Provide the (x, y) coordinate of the cell's center where the given text is located.  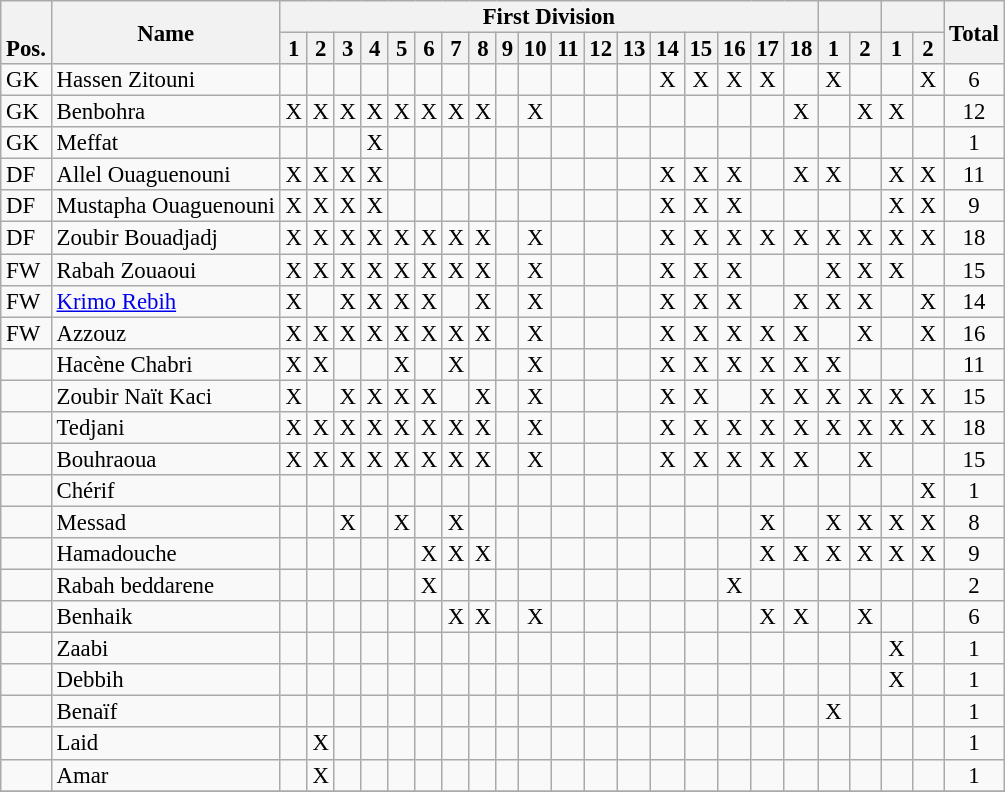
Messad (166, 522)
5 (402, 49)
3 (348, 49)
Benaïf (166, 712)
Benhaik (166, 617)
Tedjani (166, 428)
Hamadouche (166, 554)
Debbih (166, 680)
10 (534, 49)
4 (374, 49)
Mustapha Ouaguenouni (166, 206)
Total (974, 32)
Benbohra (166, 112)
Bouhraoua (166, 459)
17 (768, 49)
Pos. (26, 32)
Meffat (166, 143)
Krimo Rebih (166, 301)
13 (634, 49)
Hacène Chabri (166, 364)
Azzouz (166, 333)
Amar (166, 775)
Allel Ouaguenouni (166, 175)
Name (166, 32)
7 (456, 49)
Rabah beddarene (166, 586)
First Division (548, 17)
Hassen Zitouni (166, 80)
Zoubir Naït Kaci (166, 396)
Rabah Zouaoui (166, 270)
Zaabi (166, 649)
Zoubir Bouadjadj (166, 238)
Laid (166, 744)
Chérif (166, 491)
